Provide the [X, Y] coordinate of the cell's center where the given text is located.  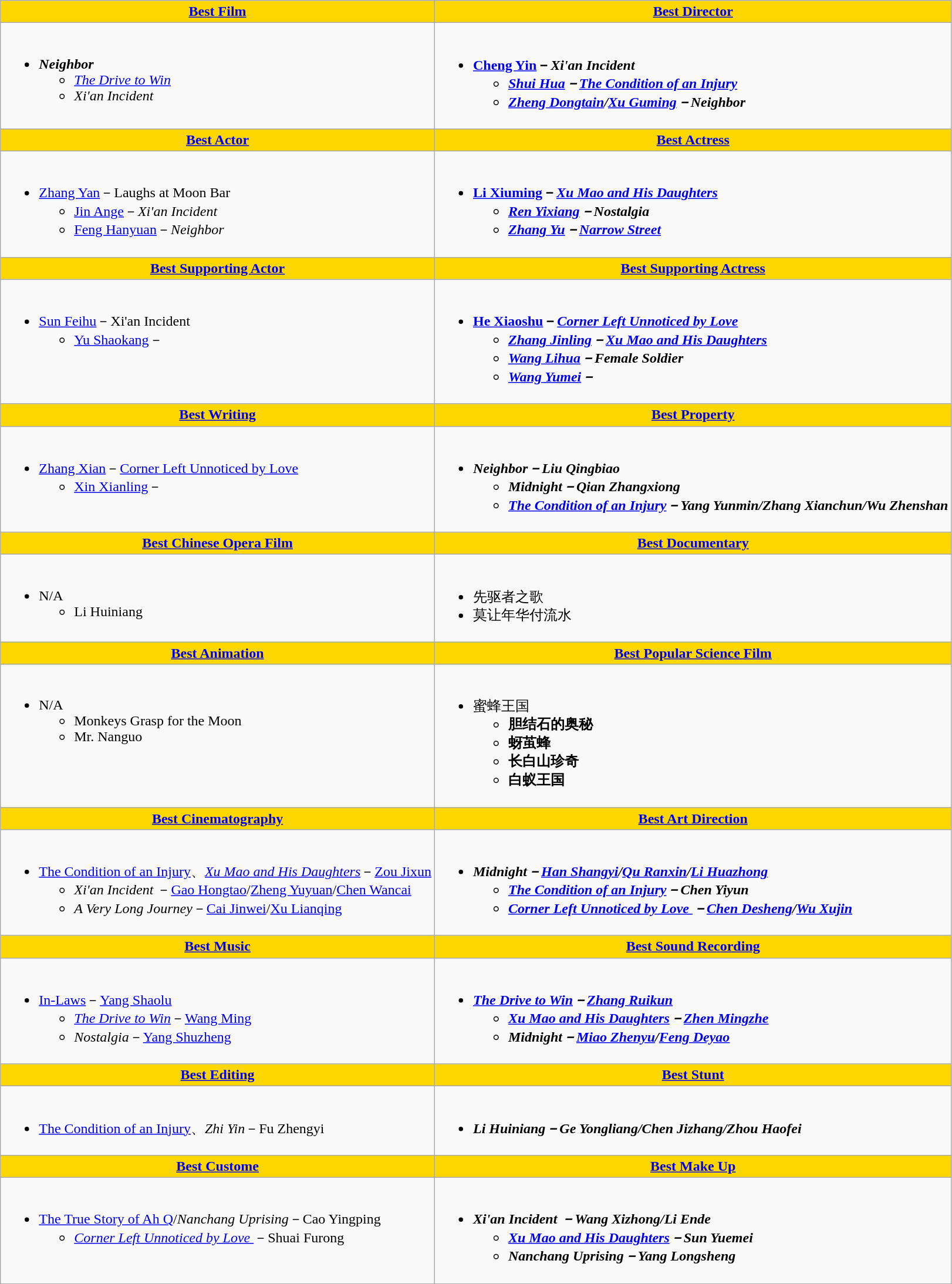
Best Supporting Actress [693, 268]
Midnight－Han Shangyi/Qu Ranxin/Li HuazhongThe Condition of an Injury－Chen YiyunCorner Left Unnoticed by Love －Chen Desheng/Wu Xujin [693, 883]
Xi'an Incident －Wang Xizhong/Li EndeXu Mao and His Daughters－Sun YuemeiNanchang Uprising－Yang Longsheng [693, 1230]
The Drive to Win－Zhang RuikunXu Mao and His Daughters－Zhen MingzheMidnight－Miao Zhenyu/Feng Deyao [693, 1011]
Best Documentary [693, 543]
蜜蜂王国胆结石的奥秘蚜茧蜂长白山珍奇白蚁王国 [693, 736]
Best Animation [218, 653]
He Xiaoshu－Corner Left Unnoticed by Love Zhang Jinling－Xu Mao and His DaughtersWang Lihua－Female SoldierWang Yumei－ [693, 342]
Best Popular Science Film [693, 653]
Best Actor [218, 140]
Best Property [693, 415]
Best Cinematography [218, 819]
NeighborThe Drive to WinXi'an Incident [218, 76]
Cheng Yin－Xi'an Incident Shui Hua－The Condition of an InjuryZheng Dongtain/Xu Guming－Neighbor [693, 76]
N/AMonkeys Grasp for the MoonMr. Nanguo [218, 736]
Zhang Xian－Corner Left Unnoticed by Love Xin Xianling－ [218, 479]
N/ALi Huiniang [218, 599]
Sun Feihu－Xi'an Incident Yu Shaokang－ [218, 342]
Best Music [218, 947]
Zhang Yan－Laughs at Moon BarJin Ange－Xi'an Incident Feng Hanyuan－Neighbor [218, 204]
Neighbor－Liu QingbiaoMidnight－Qian ZhangxiongThe Condition of an Injury－Yang Yunmin/Zhang Xianchun/Wu Zhenshan [693, 479]
Best Writing [218, 415]
The True Story of Ah Q/Nanchang Uprising－Cao YingpingCorner Left Unnoticed by Love －Shuai Furong [218, 1230]
The Condition of an Injury、Zhi Yin－Fu Zhengyi [218, 1121]
Best Art Direction [693, 819]
Best Sound Recording [693, 947]
Li Huiniang－Ge Yongliang/Chen Jizhang/Zhou Haofei [693, 1121]
Best Stunt [693, 1075]
Best Custome [218, 1166]
Best Chinese Opera Film [218, 543]
先驱者之歌莫让年华付流水 [693, 599]
Best Editing [218, 1075]
Best Supporting Actor [218, 268]
Best Actress [693, 140]
Best Film [218, 12]
Li Xiuming－Xu Mao and His DaughtersRen Yixiang－NostalgiaZhang Yu－Narrow Street [693, 204]
Best Director [693, 12]
Best Make Up [693, 1166]
In-Laws－Yang ShaoluThe Drive to Win－Wang MingNostalgia－Yang Shuzheng [218, 1011]
